Output the (X, Y) coordinate of the center of the cell containing the given text.  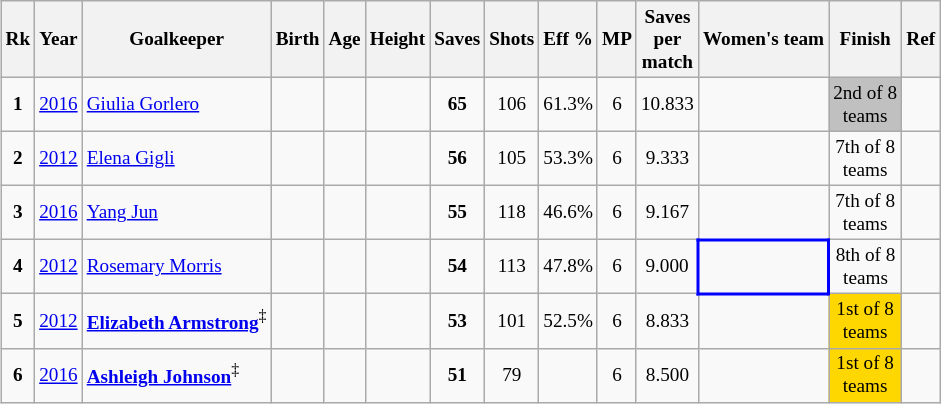
Age (344, 40)
52.5% (568, 321)
118 (512, 212)
Finish (866, 40)
3 (18, 212)
47.8% (568, 267)
10.833 (667, 104)
8.833 (667, 321)
Height (398, 40)
5 (18, 321)
Elizabeth Armstrong‡ (176, 321)
53 (458, 321)
1 (18, 104)
8.500 (667, 375)
4 (18, 267)
56 (458, 158)
Yang Jun (176, 212)
8th of 8teams (866, 267)
61.3% (568, 104)
Elena Gigli (176, 158)
106 (512, 104)
2 (18, 158)
Eff % (568, 40)
54 (458, 267)
MP (616, 40)
Giulia Gorlero (176, 104)
2nd of 8teams (866, 104)
Goalkeeper (176, 40)
51 (458, 375)
Women's team (763, 40)
101 (512, 321)
Shots (512, 40)
Rosemary Morris (176, 267)
Ref (921, 40)
Saves (458, 40)
53.3% (568, 158)
9.333 (667, 158)
Year (59, 40)
113 (512, 267)
9.167 (667, 212)
46.6% (568, 212)
65 (458, 104)
105 (512, 158)
79 (512, 375)
Birth (298, 40)
Rk (18, 40)
9.000 (667, 267)
Savespermatch (667, 40)
55 (458, 212)
Ashleigh Johnson‡ (176, 375)
